Output the (x, y) coordinate of the center of the cell containing the given text.  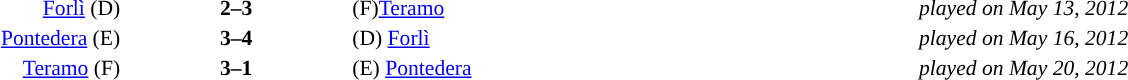
(D) Forlì (634, 38)
3–4 (236, 38)
